Search for the cell housing the specified text and yield its (X, Y) center coordinate. 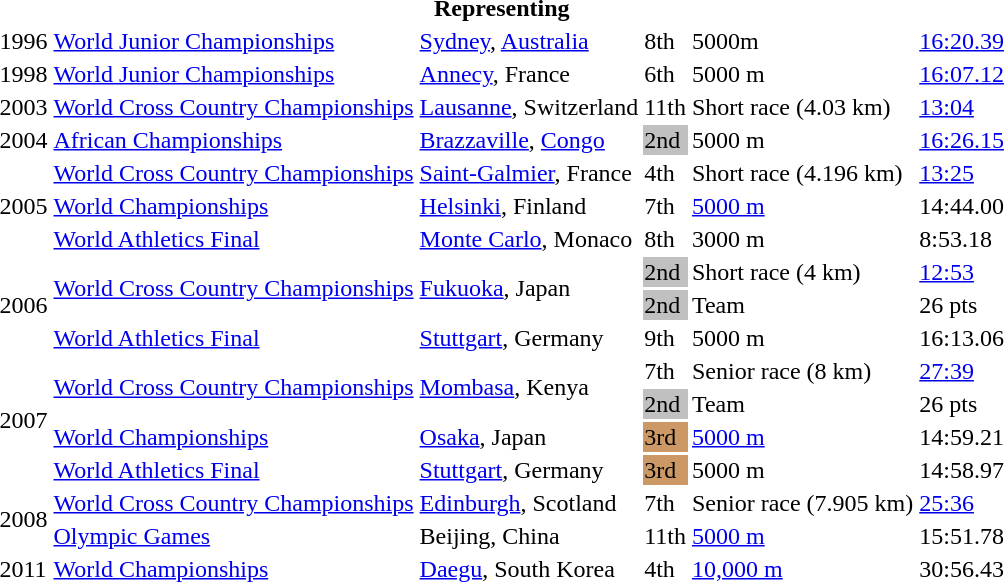
Saint-Galmier, France (529, 173)
Osaka, Japan (529, 437)
Short race (4.196 km) (802, 173)
Senior race (8 km) (802, 371)
Monte Carlo, Monaco (529, 239)
Sydney, Australia (529, 41)
Short race (4 km) (802, 272)
6th (666, 74)
Brazzaville, Congo (529, 140)
Helsinki, Finland (529, 206)
African Championships (234, 140)
Olympic Games (234, 536)
Mombasa, Kenya (529, 388)
Beijing, China (529, 536)
Short race (4.03 km) (802, 107)
Senior race (7.905 km) (802, 503)
9th (666, 338)
5000m (802, 41)
Lausanne, Switzerland (529, 107)
Edinburgh, Scotland (529, 503)
3000 m (802, 239)
Annecy, France (529, 74)
4th (666, 173)
Fukuoka, Japan (529, 288)
